Return the (x, y) coordinate for the center point of the cell that contains the specified text.  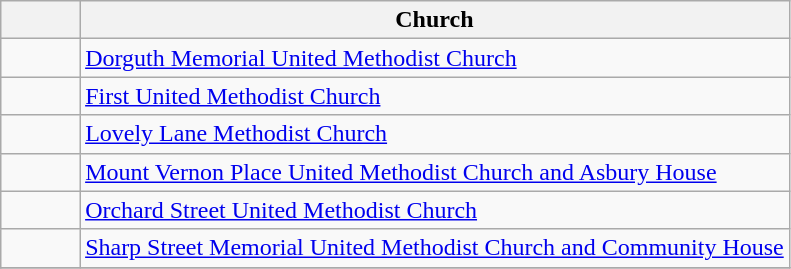
Orchard Street United Methodist Church (435, 210)
Dorguth Memorial United Methodist Church (435, 58)
Sharp Street Memorial United Methodist Church and Community House (435, 248)
Church (435, 20)
First United Methodist Church (435, 96)
Lovely Lane Methodist Church (435, 134)
Mount Vernon Place United Methodist Church and Asbury House (435, 172)
